Identify which cell holds the provided text, then report its [X, Y] central coordinate. 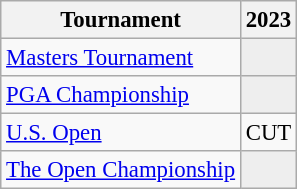
2023 [268, 20]
U.S. Open [121, 133]
Tournament [121, 20]
PGA Championship [121, 95]
Masters Tournament [121, 58]
CUT [268, 133]
The Open Championship [121, 170]
